Return [x, y] of the center of cell containing provided text 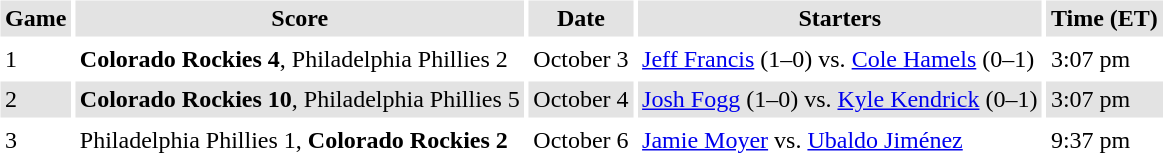
Jeff Francis (1–0) vs. Cole Hamels (0–1) [840, 59]
1 [35, 59]
2 [35, 100]
Josh Fogg (1–0) vs. Kyle Kendrick (0–1) [840, 100]
Colorado Rockies 10, Philadelphia Phillies 5 [300, 100]
Starters [840, 18]
Score [300, 18]
October 3 [581, 59]
Game [35, 18]
Colorado Rockies 4, Philadelphia Phillies 2 [300, 59]
Date [581, 18]
Time (ET) [1104, 18]
October 4 [581, 100]
